Output the [x, y] coordinate of the center of the cell containing the given text.  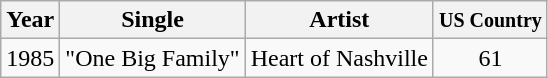
61 [490, 58]
Artist [339, 20]
"One Big Family" [152, 58]
US Country [490, 20]
1985 [30, 58]
Year [30, 20]
Single [152, 20]
Heart of Nashville [339, 58]
